Output the [x, y] coordinate of the center of the cell containing the given text.  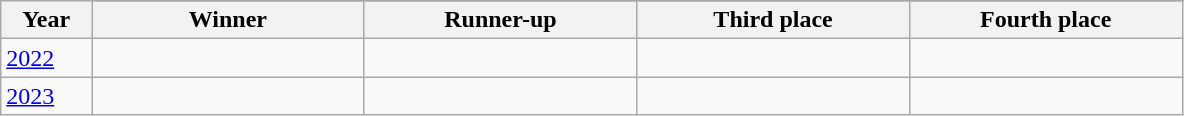
Fourth place [1046, 20]
Third place [774, 20]
2023 [46, 96]
2022 [46, 58]
Runner-up [500, 20]
Year [46, 20]
Winner [228, 20]
